Return (x, y) of the center of cell containing provided text 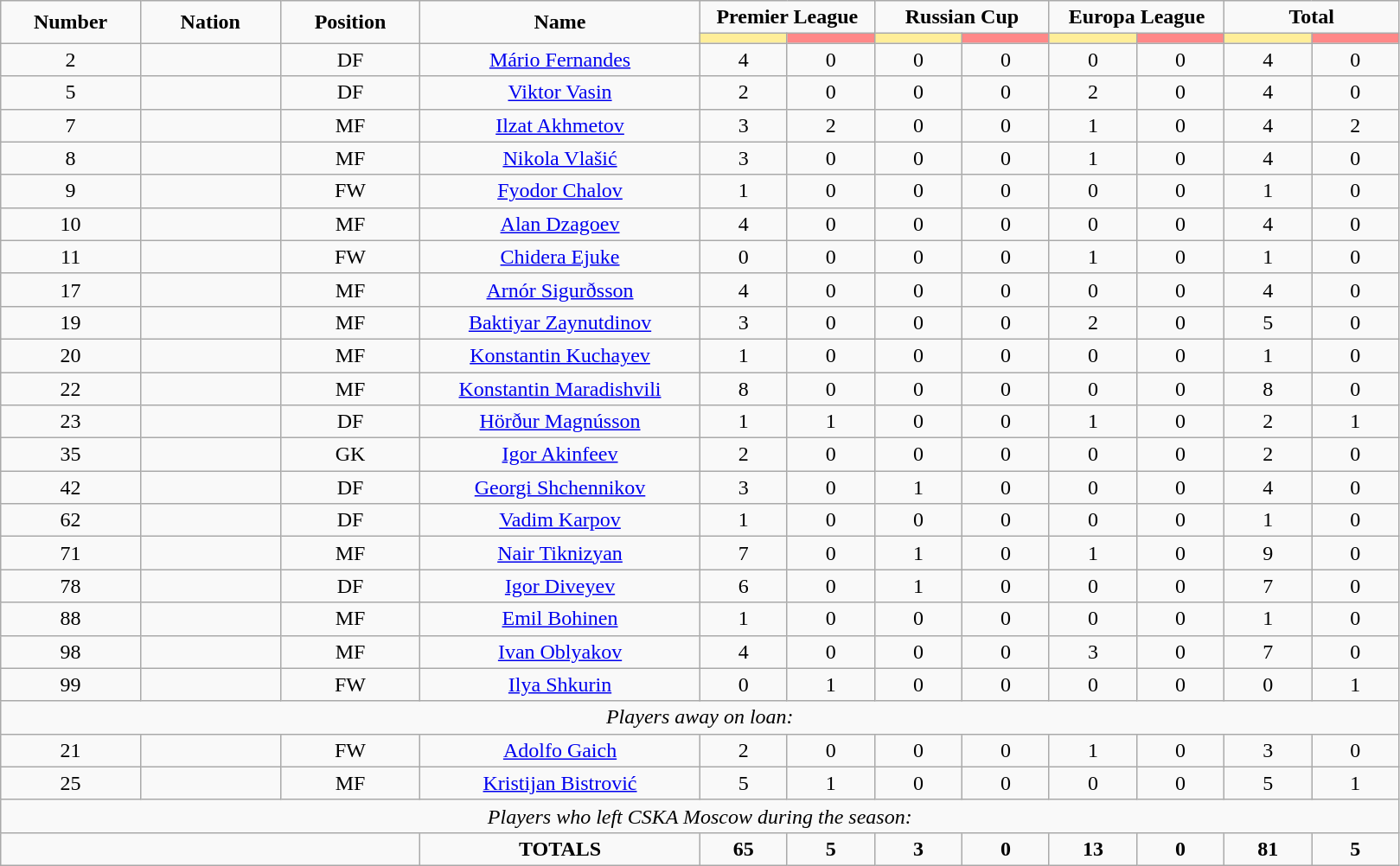
88 (71, 619)
Nation (210, 22)
Konstantin Kuchayev (560, 355)
TOTALS (560, 849)
Nair Tiknizyan (560, 553)
Players away on loan: (700, 717)
Alan Dzagoev (560, 224)
Emil Bohinen (560, 619)
Konstantin Maradishvili (560, 388)
GK (350, 455)
20 (71, 355)
Total (1312, 17)
Europa League (1136, 17)
Number (71, 22)
Arnór Sigurðsson (560, 290)
Adolfo Gaich (560, 750)
Name (560, 22)
Vadim Karpov (560, 520)
Ilya Shkurin (560, 685)
Kristijan Bistrović (560, 783)
35 (71, 455)
Igor Diveyev (560, 586)
42 (71, 487)
Premier League (787, 17)
Viktor Vasin (560, 92)
17 (71, 290)
Position (350, 22)
19 (71, 322)
Nikola Vlašić (560, 158)
Ivan Oblyakov (560, 652)
Baktiyar Zaynutdinov (560, 322)
10 (71, 224)
Fyodor Chalov (560, 191)
Hörður Magnússon (560, 422)
Chidera Ejuke (560, 257)
98 (71, 652)
Igor Akinfeev (560, 455)
62 (71, 520)
Georgi Shchennikov (560, 487)
23 (71, 422)
65 (744, 849)
6 (744, 586)
21 (71, 750)
71 (71, 553)
25 (71, 783)
13 (1093, 849)
22 (71, 388)
99 (71, 685)
11 (71, 257)
Russian Cup (962, 17)
Ilzat Akhmetov (560, 125)
78 (71, 586)
81 (1268, 849)
Players who left CSKA Moscow during the season: (700, 816)
Mário Fernandes (560, 60)
